Return the (X, Y) coordinate for the center point of the cell that contains the specified text.  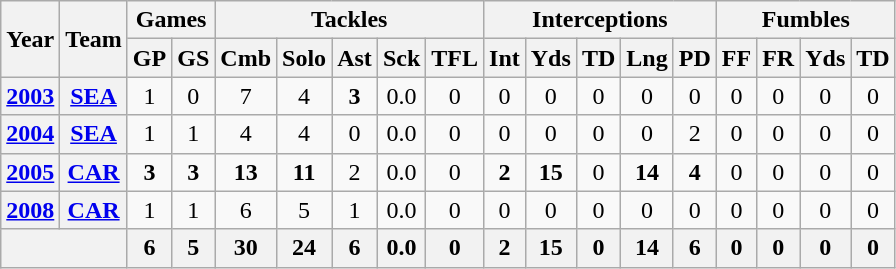
Solo (304, 58)
Interceptions (600, 20)
7 (246, 96)
2003 (30, 96)
30 (246, 248)
FR (778, 58)
FF (736, 58)
2008 (30, 210)
GP (149, 58)
13 (246, 172)
TFL (455, 58)
2005 (30, 172)
PD (694, 58)
Year (30, 39)
Tackles (350, 20)
11 (304, 172)
GS (194, 58)
Games (170, 20)
24 (304, 248)
Ast (355, 58)
Lng (647, 58)
Fumbles (806, 20)
2004 (30, 134)
Cmb (246, 58)
Int (505, 58)
Team (94, 39)
Sck (401, 58)
